Pinpoint the cell where the given text exists, returning its (X, Y) midpoint coordinate. 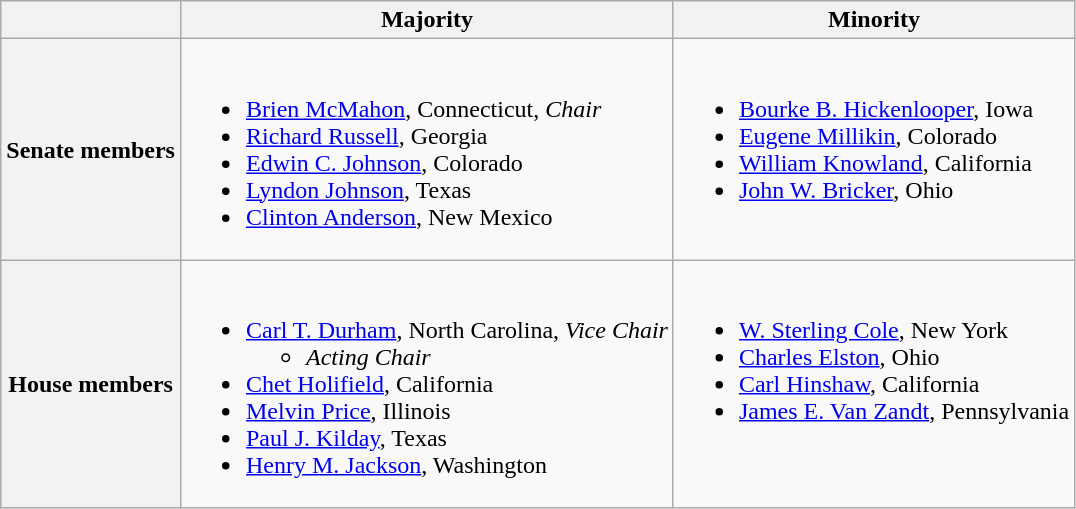
Brien McMahon, Connecticut, Chair Richard Russell, GeorgiaEdwin C. Johnson, ColoradoLyndon Johnson, TexasClinton Anderson, New Mexico (426, 150)
W. Sterling Cole, New YorkCharles Elston, OhioCarl Hinshaw, CaliforniaJames E. Van Zandt, Pennsylvania (874, 384)
House members (91, 384)
Majority (426, 20)
Bourke B. Hickenlooper, IowaEugene Millikin, ColoradoWilliam Knowland, CaliforniaJohn W. Bricker, Ohio (874, 150)
Senate members (91, 150)
Minority (874, 20)
